Return [X, Y] of the center of cell containing provided text 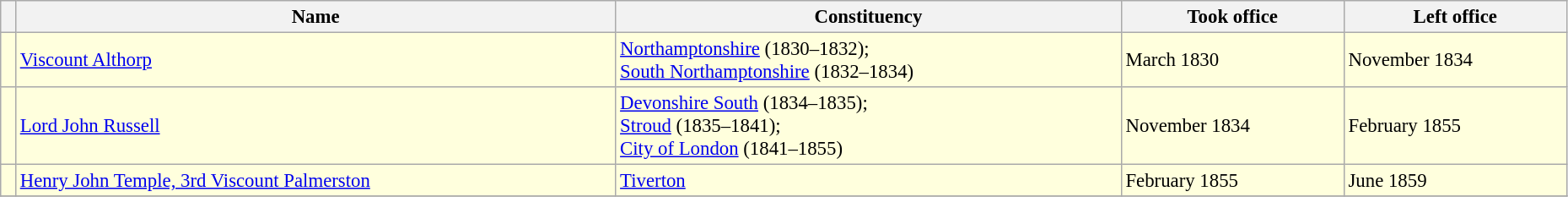
Viscount Althorp [315, 61]
Northamptonshire (1830–1832);South Northamptonshire (1832–1834) [869, 61]
Left office [1455, 17]
March 1830 [1232, 61]
June 1859 [1455, 181]
Took office [1232, 17]
Tiverton [869, 181]
Henry John Temple, 3rd Viscount Palmerston [315, 181]
Constituency [869, 17]
Devonshire South (1834–1835);Stroud (1835–1841);City of London (1841–1855) [869, 126]
Lord John Russell [315, 126]
Name [315, 17]
